Return [X, Y] of the center of cell containing provided text 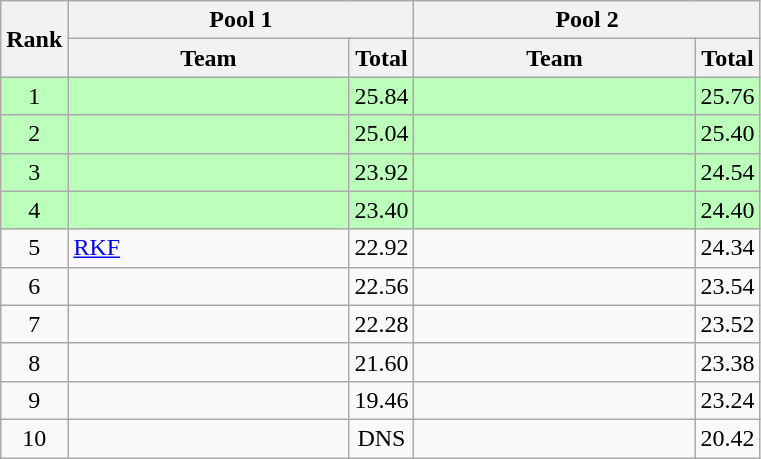
5 [34, 248]
23.92 [382, 172]
2 [34, 134]
22.92 [382, 248]
7 [34, 324]
25.04 [382, 134]
23.52 [728, 324]
3 [34, 172]
25.76 [728, 96]
10 [34, 438]
25.40 [728, 134]
4 [34, 210]
8 [34, 362]
22.56 [382, 286]
20.42 [728, 438]
23.40 [382, 210]
19.46 [382, 400]
22.28 [382, 324]
Pool 1 [241, 20]
Pool 2 [587, 20]
24.54 [728, 172]
RKF [208, 248]
9 [34, 400]
Rank [34, 39]
24.34 [728, 248]
6 [34, 286]
DNS [382, 438]
23.24 [728, 400]
21.60 [382, 362]
24.40 [728, 210]
23.54 [728, 286]
1 [34, 96]
25.84 [382, 96]
23.38 [728, 362]
